Return the [X, Y] coordinate for the center point of the cell that contains the specified text.  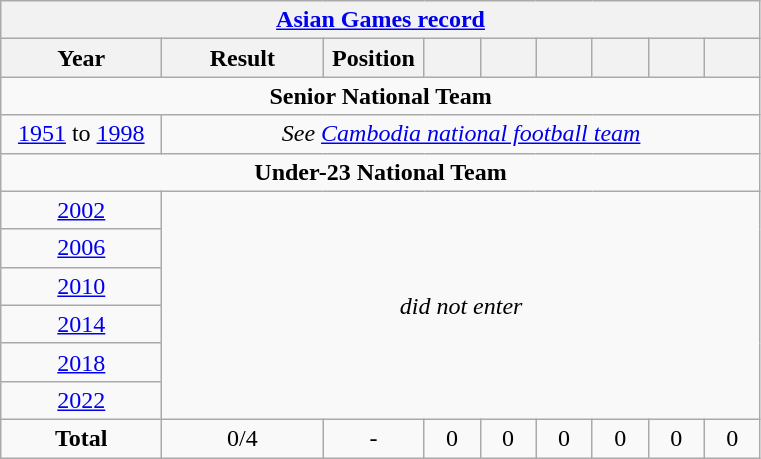
Asian Games record [381, 20]
2022 [82, 400]
Under-23 National Team [381, 172]
2018 [82, 362]
See Cambodia national football team [461, 134]
2010 [82, 286]
Year [82, 58]
- [374, 438]
Total [82, 438]
0/4 [242, 438]
Position [374, 58]
2002 [82, 210]
Result [242, 58]
Senior National Team [381, 96]
2014 [82, 324]
1951 to 1998 [82, 134]
2006 [82, 248]
did not enter [461, 305]
